Detect which cell encompasses the target text, then output its (X, Y) center coordinate. 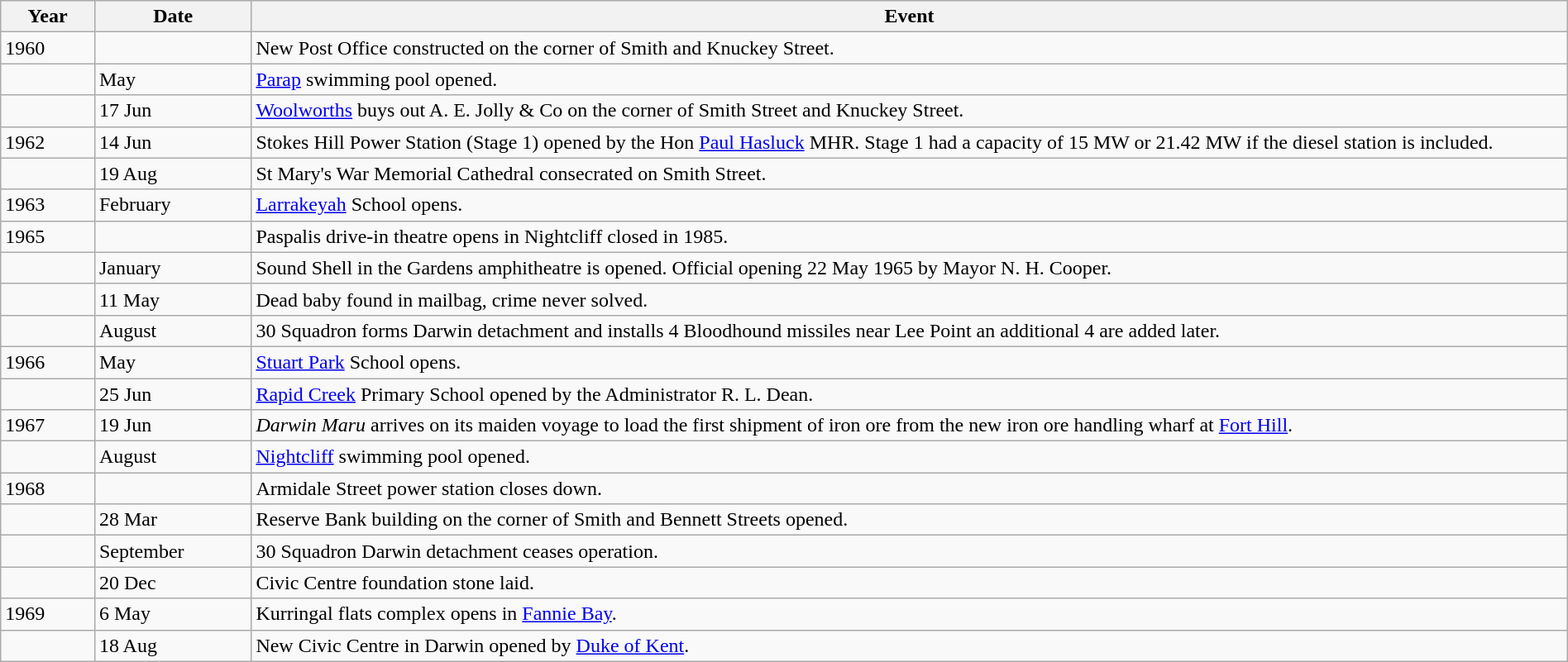
Woolworths buys out A. E. Jolly & Co on the corner of Smith Street and Knuckey Street. (910, 111)
30 Squadron Darwin detachment ceases operation. (910, 551)
Year (48, 17)
Nightcliff swimming pool opened. (910, 457)
Paspalis drive-in theatre opens in Nightcliff closed in 1985. (910, 236)
Armidale Street power station closes down. (910, 488)
February (172, 205)
1963 (48, 205)
1968 (48, 488)
18 Aug (172, 645)
17 Jun (172, 111)
New Civic Centre in Darwin opened by Duke of Kent. (910, 645)
Kurringal flats complex opens in Fannie Bay. (910, 614)
Rapid Creek Primary School opened by the Administrator R. L. Dean. (910, 394)
Darwin Maru arrives on its maiden voyage to load the first shipment of iron ore from the new iron ore handling wharf at Fort Hill. (910, 426)
1966 (48, 362)
Civic Centre foundation stone laid. (910, 583)
Reserve Bank building on the corner of Smith and Bennett Streets opened. (910, 520)
1960 (48, 48)
1962 (48, 142)
Larrakeyah School opens. (910, 205)
September (172, 551)
19 Aug (172, 174)
Sound Shell in the Gardens amphitheatre is opened. Official opening 22 May 1965 by Mayor N. H. Cooper. (910, 268)
6 May (172, 614)
19 Jun (172, 426)
30 Squadron forms Darwin detachment and installs 4 Bloodhound missiles near Lee Point an additional 4 are added later. (910, 331)
1967 (48, 426)
St Mary's War Memorial Cathedral consecrated on Smith Street. (910, 174)
Parap swimming pool opened. (910, 79)
New Post Office constructed on the corner of Smith and Knuckey Street. (910, 48)
Date (172, 17)
28 Mar (172, 520)
January (172, 268)
Dead baby found in mailbag, crime never solved. (910, 299)
11 May (172, 299)
20 Dec (172, 583)
1965 (48, 236)
14 Jun (172, 142)
25 Jun (172, 394)
1969 (48, 614)
Event (910, 17)
Stuart Park School opens. (910, 362)
